Detect which cell encompasses the target text, then output its (X, Y) center coordinate. 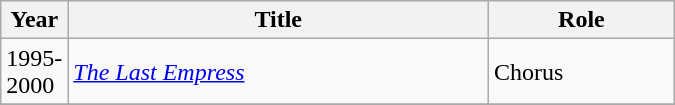
Year (34, 20)
Title (278, 20)
The Last Empress (278, 72)
Chorus (582, 72)
Role (582, 20)
1995-2000 (34, 72)
